Find where the given text appears and provide that cell's center as [x, y] coordinate. 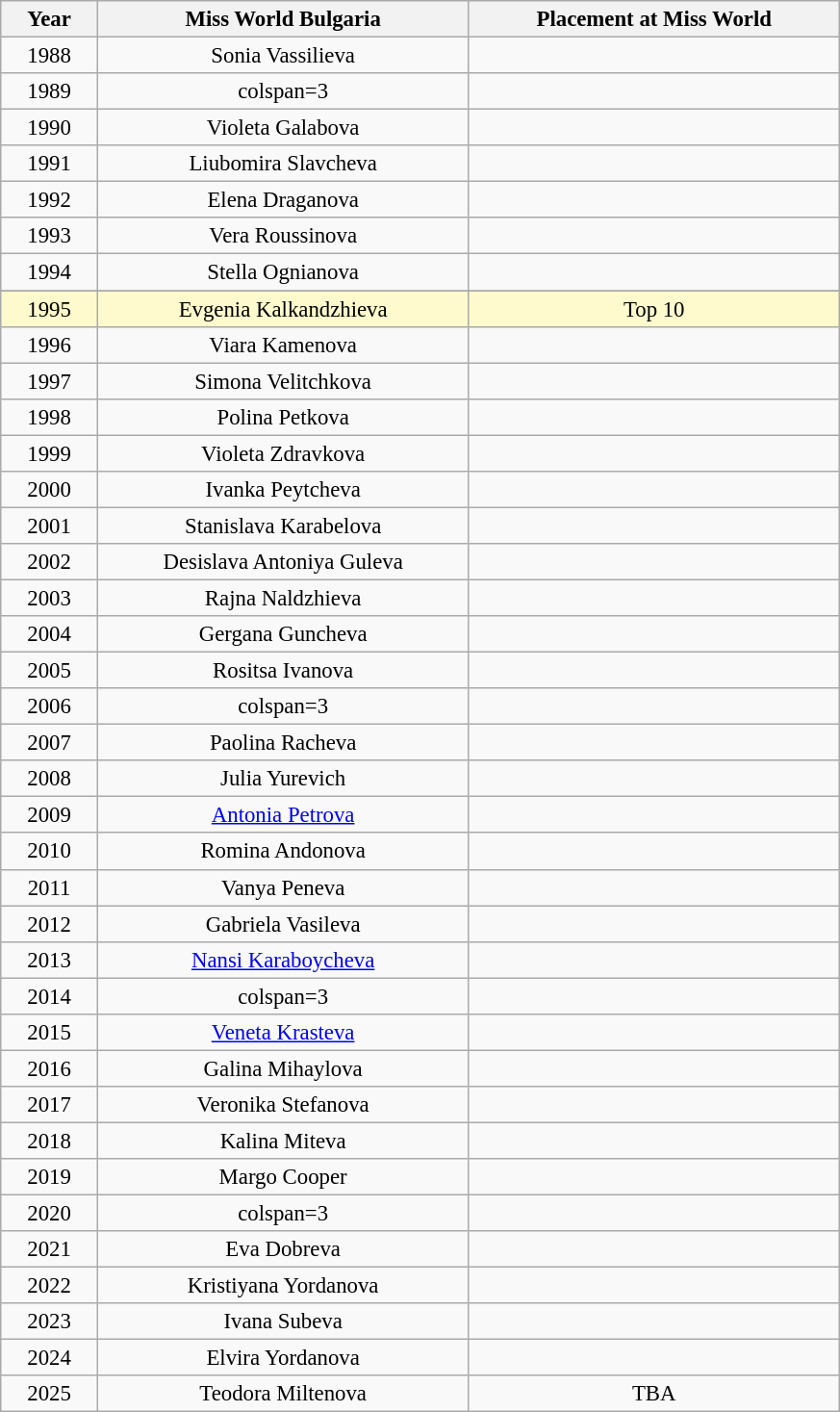
2002 [50, 562]
2024 [50, 1358]
Vera Roussinova [283, 236]
Rositsa Ivanova [283, 671]
2009 [50, 815]
2021 [50, 1249]
Veneta Krasteva [283, 1033]
2014 [50, 996]
1992 [50, 200]
Miss World Bulgaria [283, 19]
Kristiyana Yordanova [283, 1286]
Sonia Vassilieva [283, 56]
Top 10 [654, 309]
2005 [50, 671]
Kalina Miteva [283, 1141]
2015 [50, 1033]
Galina Mihaylova [283, 1068]
2019 [50, 1177]
Violeta Zdravkova [283, 453]
Antonia Petrova [283, 815]
Stella Ognianova [283, 272]
2012 [50, 924]
Nansi Karaboycheva [283, 960]
Romina Andonova [283, 852]
1996 [50, 345]
1991 [50, 164]
Placement at Miss World [654, 19]
Violeta Galabova [283, 128]
Ivana Subeva [283, 1322]
Polina Petkova [283, 417]
1988 [50, 56]
2011 [50, 887]
Margo Cooper [283, 1177]
Elena Draganova [283, 200]
Liubomira Slavcheva [283, 164]
2008 [50, 779]
2007 [50, 743]
2006 [50, 706]
Elvira Yordanova [283, 1358]
Desislava Antoniya Guleva [283, 562]
1997 [50, 381]
Eva Dobreva [283, 1249]
Year [50, 19]
1993 [50, 236]
1999 [50, 453]
2020 [50, 1214]
Julia Yurevich [283, 779]
1994 [50, 272]
2023 [50, 1322]
2016 [50, 1068]
2013 [50, 960]
Vanya Peneva [283, 887]
1989 [50, 91]
Viara Kamenova [283, 345]
Simona Velitchkova [283, 381]
Gergana Guncheva [283, 634]
Evgenia Kalkandzhieva [283, 309]
2017 [50, 1105]
2000 [50, 490]
1990 [50, 128]
2018 [50, 1141]
1995 [50, 309]
2010 [50, 852]
1998 [50, 417]
Paolina Racheva [283, 743]
Ivanka Peytcheva [283, 490]
2001 [50, 526]
Rajna Naldzhieva [283, 598]
Gabriela Vasileva [283, 924]
Veronika Stefanova [283, 1105]
2004 [50, 634]
Stanislava Karabelova [283, 526]
2003 [50, 598]
2022 [50, 1286]
